Capture the cell that displays the provided text and extract its (x, y) central coordinate. 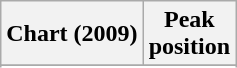
Peakposition (189, 34)
Chart (2009) (72, 34)
